Extract the (x, y) coordinate from the center of the cell holding the provided text.  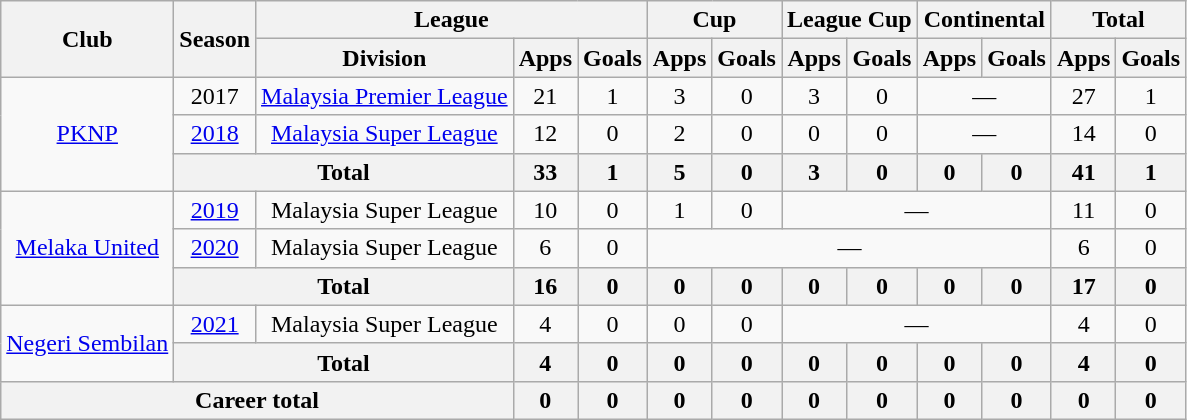
16 (545, 286)
5 (679, 172)
League (452, 20)
17 (1083, 286)
27 (1083, 96)
2020 (215, 248)
PKNP (88, 134)
2018 (215, 134)
League Cup (850, 20)
11 (1083, 210)
2019 (215, 210)
Season (215, 39)
12 (545, 134)
Malaysia Premier League (385, 96)
2021 (215, 324)
Cup (714, 20)
Career total (257, 400)
21 (545, 96)
2 (679, 134)
Melaka United (88, 248)
41 (1083, 172)
10 (545, 210)
Continental (984, 20)
14 (1083, 134)
2017 (215, 96)
Division (385, 58)
Club (88, 39)
Negeri Sembilan (88, 343)
33 (545, 172)
